Detect which cell encompasses the target text, then output its (x, y) center coordinate. 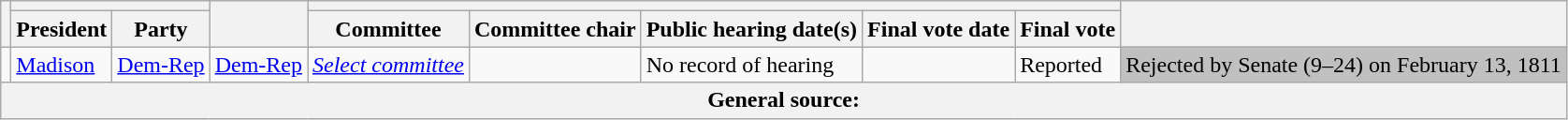
Reported (1068, 65)
Party (161, 29)
Final vote (1068, 29)
Final vote date (939, 29)
Rejected by Senate (9–24) on February 13, 1811 (1343, 65)
Committee chair (555, 29)
Madison (62, 65)
Select committee (387, 65)
Public hearing date(s) (751, 29)
No record of hearing (751, 65)
President (62, 29)
Committee (387, 29)
General source: (784, 100)
